Return (x, y) of the center of cell containing provided text 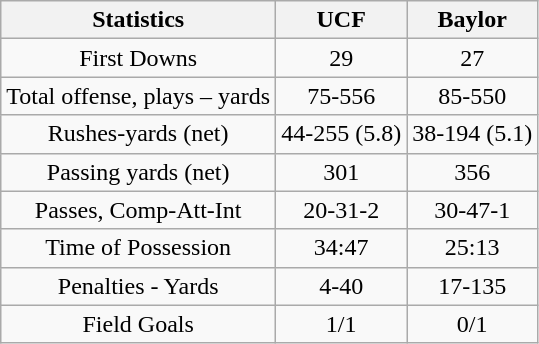
4-40 (342, 286)
Total offense, plays – yards (138, 96)
30-47-1 (472, 210)
Field Goals (138, 324)
Time of Possession (138, 248)
First Downs (138, 58)
0/1 (472, 324)
20-31-2 (342, 210)
25:13 (472, 248)
Rushes-yards (net) (138, 134)
356 (472, 172)
27 (472, 58)
34:47 (342, 248)
29 (342, 58)
301 (342, 172)
75-556 (342, 96)
17-135 (472, 286)
UCF (342, 20)
1/1 (342, 324)
Baylor (472, 20)
Passes, Comp-Att-Int (138, 210)
44-255 (5.8) (342, 134)
85-550 (472, 96)
Statistics (138, 20)
38-194 (5.1) (472, 134)
Passing yards (net) (138, 172)
Penalties - Yards (138, 286)
